Identify which cell holds the provided text, then report its (X, Y) central coordinate. 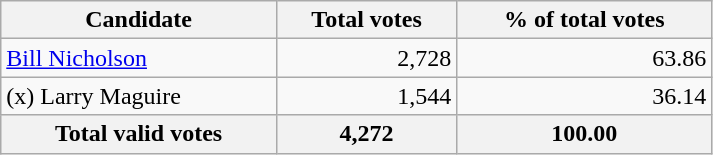
(x) Larry Maguire (139, 96)
4,272 (366, 134)
Total votes (366, 20)
100.00 (584, 134)
1,544 (366, 96)
Bill Nicholson (139, 58)
% of total votes (584, 20)
63.86 (584, 58)
36.14 (584, 96)
Total valid votes (139, 134)
2,728 (366, 58)
Candidate (139, 20)
